Return [X, Y] of the center of cell containing provided text 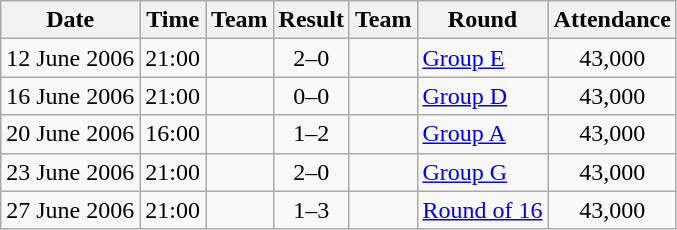
Group G [482, 172]
16:00 [173, 134]
27 June 2006 [70, 210]
1–2 [311, 134]
20 June 2006 [70, 134]
Group D [482, 96]
Round of 16 [482, 210]
12 June 2006 [70, 58]
Time [173, 20]
16 June 2006 [70, 96]
Group A [482, 134]
Round [482, 20]
23 June 2006 [70, 172]
Attendance [612, 20]
Group E [482, 58]
Result [311, 20]
1–3 [311, 210]
Date [70, 20]
0–0 [311, 96]
